Find where the given text appears and provide that cell's center as [x, y] coordinate. 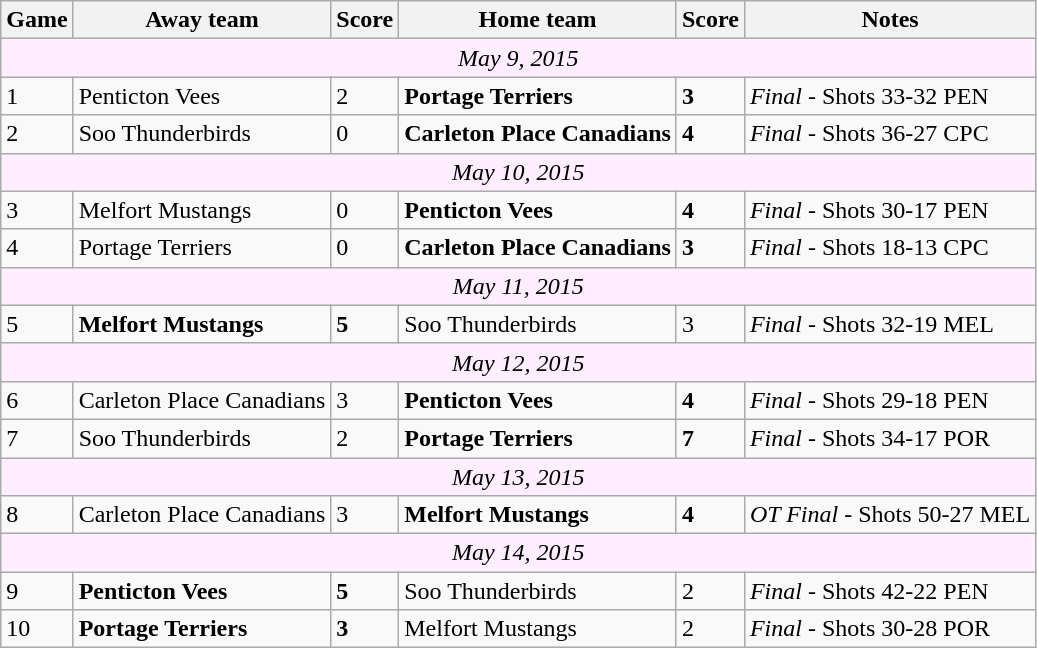
Final - Shots 18-13 CPC [890, 248]
May 12, 2015 [518, 362]
Away team [202, 20]
Home team [538, 20]
Notes [890, 20]
6 [37, 400]
Final - Shots 29-18 PEN [890, 400]
OT Final - Shots 50-27 MEL [890, 515]
May 14, 2015 [518, 553]
10 [37, 629]
Final - Shots 34-17 POR [890, 438]
May 9, 2015 [518, 58]
9 [37, 591]
May 13, 2015 [518, 477]
Final - Shots 30-28 POR [890, 629]
1 [37, 96]
Game [37, 20]
Final - Shots 42-22 PEN [890, 591]
May 11, 2015 [518, 286]
Final - Shots 36-27 CPC [890, 134]
8 [37, 515]
Final - Shots 30-17 PEN [890, 210]
Final - Shots 33-32 PEN [890, 96]
Final - Shots 32-19 MEL [890, 324]
May 10, 2015 [518, 172]
